Scan for the cell matching the given text and deliver its (X, Y) coordinate at center. 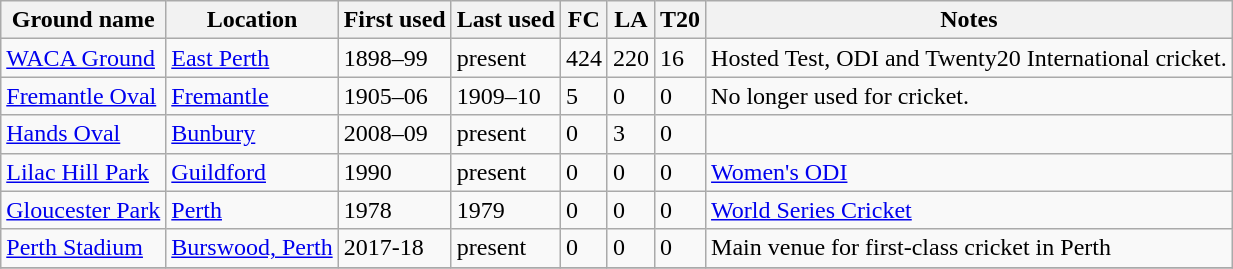
Perth (252, 210)
2008–09 (394, 134)
Perth Stadium (84, 248)
2017-18 (394, 248)
Notes (970, 20)
East Perth (252, 58)
1978 (394, 210)
Main venue for first-class cricket in Perth (970, 248)
Location (252, 20)
Ground name (84, 20)
Lilac Hill Park (84, 172)
16 (680, 58)
Hands Oval (84, 134)
220 (630, 58)
T20 (680, 20)
Hosted Test, ODI and Twenty20 International cricket. (970, 58)
1905–06 (394, 96)
FC (584, 20)
3 (630, 134)
Fremantle Oval (84, 96)
LA (630, 20)
Burswood, Perth (252, 248)
5 (584, 96)
No longer used for cricket. (970, 96)
Women's ODI (970, 172)
Last used (506, 20)
Fremantle (252, 96)
First used (394, 20)
1898–99 (394, 58)
1909–10 (506, 96)
Bunbury (252, 134)
1990 (394, 172)
World Series Cricket (970, 210)
1979 (506, 210)
WACA Ground (84, 58)
Guildford (252, 172)
Gloucester Park (84, 210)
424 (584, 58)
